Return the [x, y] coordinate for the center point of the cell that contains the specified text.  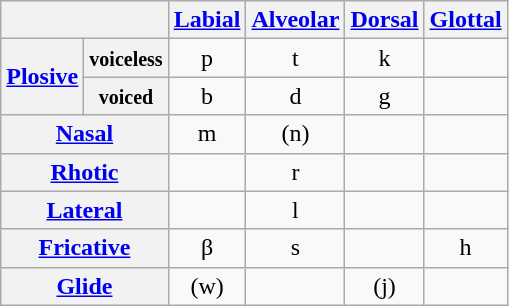
(w) [207, 286]
Glottal [466, 20]
(n) [296, 134]
k [384, 58]
s [296, 248]
voiced [126, 96]
p [207, 58]
Alveolar [296, 20]
r [296, 172]
b [207, 96]
Lateral [84, 210]
β [207, 248]
Labial [207, 20]
(j) [384, 286]
d [296, 96]
l [296, 210]
Glide [84, 286]
h [466, 248]
g [384, 96]
voiceless [126, 58]
m [207, 134]
Rhotic [84, 172]
Dorsal [384, 20]
t [296, 58]
Fricative [84, 248]
Plosive [42, 77]
Nasal [84, 134]
